Capture the cell that displays the provided text and extract its [X, Y] central coordinate. 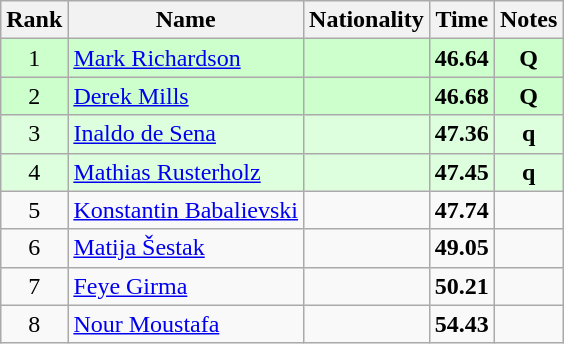
8 [34, 324]
Feye Girma [186, 286]
Nationality [367, 20]
47.74 [462, 210]
Nour Moustafa [186, 324]
Matija Šestak [186, 248]
47.36 [462, 134]
7 [34, 286]
5 [34, 210]
2 [34, 96]
Time [462, 20]
Derek Mills [186, 96]
Konstantin Babalievski [186, 210]
50.21 [462, 286]
Mathias Rusterholz [186, 172]
Mark Richardson [186, 58]
54.43 [462, 324]
46.68 [462, 96]
1 [34, 58]
Inaldo de Sena [186, 134]
3 [34, 134]
46.64 [462, 58]
Notes [528, 20]
Rank [34, 20]
47.45 [462, 172]
Name [186, 20]
6 [34, 248]
49.05 [462, 248]
4 [34, 172]
